Detect which cell encompasses the target text, then output its (x, y) center coordinate. 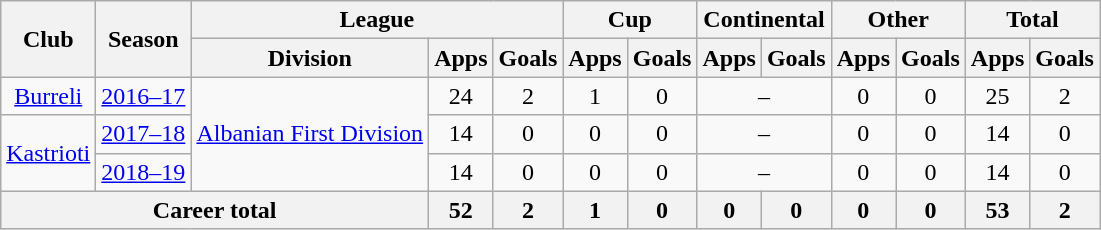
Club (48, 39)
53 (997, 210)
Other (898, 20)
24 (461, 96)
Season (144, 39)
25 (997, 96)
Division (310, 58)
Albanian First Division (310, 134)
2016–17 (144, 96)
2017–18 (144, 134)
Cup (630, 20)
Kastrioti (48, 153)
League (377, 20)
Total (1032, 20)
2018–19 (144, 172)
Burreli (48, 96)
Career total (215, 210)
52 (461, 210)
Continental (764, 20)
